Search for the cell housing the specified text and yield its [X, Y] center coordinate. 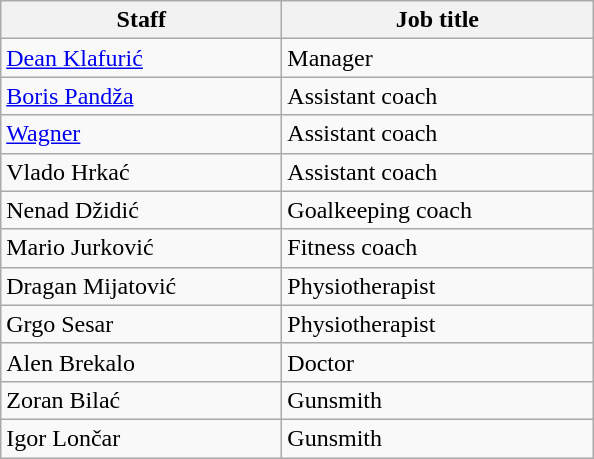
Igor Lončar [142, 438]
Nenad Džidić [142, 210]
Doctor [438, 362]
Manager [438, 58]
Vlado Hrkać [142, 172]
Grgo Sesar [142, 324]
Mario Jurković [142, 248]
Dragan Mijatović [142, 286]
Dean Klafurić [142, 58]
Staff [142, 20]
Boris Pandža [142, 96]
Job title [438, 20]
Fitness coach [438, 248]
Alen Brekalo [142, 362]
Zoran Bilać [142, 400]
Goalkeeping coach [438, 210]
Wagner [142, 134]
